Provide the (X, Y) coordinate of the cell's center where the given text is located.  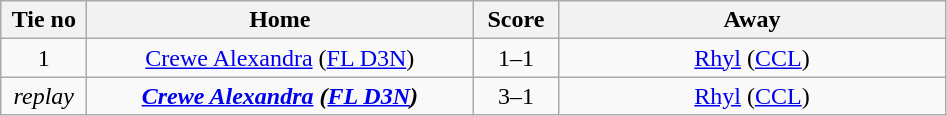
1–1 (516, 58)
1 (44, 58)
3–1 (516, 96)
Home (280, 20)
replay (44, 96)
Away (752, 20)
Score (516, 20)
Tie no (44, 20)
